Pinpoint the cell where the given text exists, returning its (X, Y) midpoint coordinate. 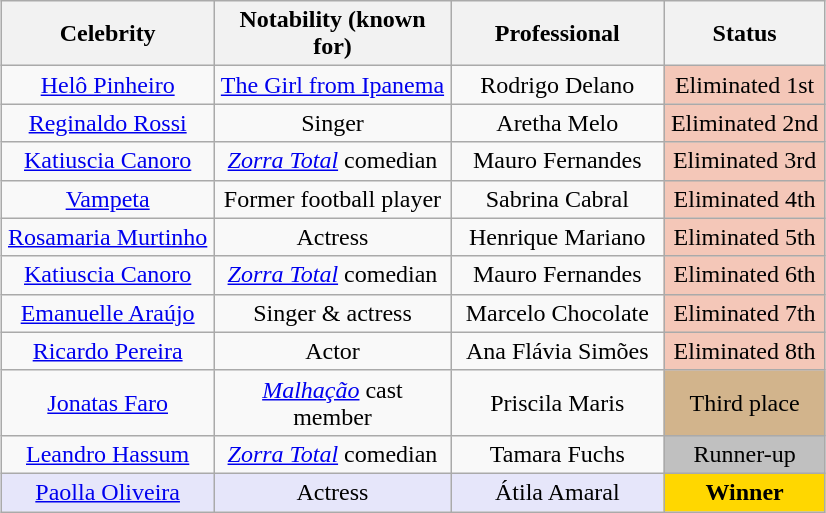
Notability (known for) (332, 34)
Former football player (332, 199)
Rosamaria Murtinho (108, 237)
Eliminated 7th (744, 313)
Ana Flávia Simões (557, 351)
Eliminated 4th (744, 199)
Malhação cast member (332, 402)
Helô Pinheiro (108, 85)
Henrique Mariano (557, 237)
Ricardo Pereira (108, 351)
Paolla Oliveira (108, 492)
Third place (744, 402)
Singer (332, 123)
Eliminated 1st (744, 85)
Marcelo Chocolate (557, 313)
Eliminated 6th (744, 275)
Singer & actress (332, 313)
Eliminated 2nd (744, 123)
Tamara Fuchs (557, 454)
Eliminated 5th (744, 237)
Winner (744, 492)
Eliminated 8th (744, 351)
Leandro Hassum (108, 454)
Status (744, 34)
The Girl from Ipanema (332, 85)
Eliminated 3rd (744, 161)
Priscila Maris (557, 402)
Reginaldo Rossi (108, 123)
Aretha Melo (557, 123)
Runner-up (744, 454)
Actor (332, 351)
Sabrina Cabral (557, 199)
Átila Amaral (557, 492)
Professional (557, 34)
Celebrity (108, 34)
Rodrigo Delano (557, 85)
Vampeta (108, 199)
Emanuelle Araújo (108, 313)
Jonatas Faro (108, 402)
